Search for the cell housing the specified text and yield its [x, y] center coordinate. 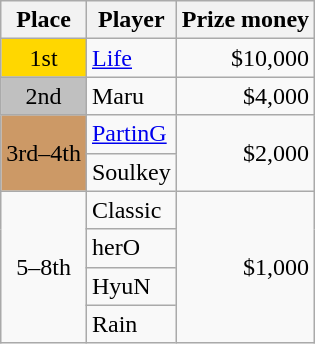
Rain [131, 324]
Soulkey [131, 172]
$10,000 [245, 58]
$4,000 [245, 96]
3rd–4th [44, 153]
PartinG [131, 134]
Prize money [245, 20]
1st [44, 58]
Classic [131, 210]
Maru [131, 96]
Place [44, 20]
5–8th [44, 267]
HyuN [131, 286]
$2,000 [245, 153]
Life [131, 58]
$1,000 [245, 267]
Player [131, 20]
herO [131, 248]
2nd [44, 96]
